Provide the (x, y) coordinate of the cell's center where the given text is located.  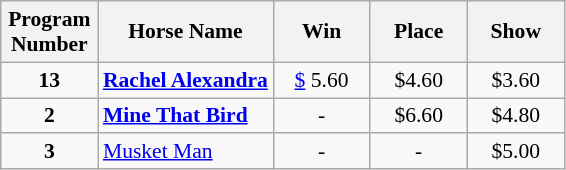
3 (50, 152)
Program Number (50, 32)
$5.00 (516, 152)
$3.60 (516, 80)
Place (418, 32)
2 (50, 116)
$6.60 (418, 116)
$4.60 (418, 80)
Musket Man (186, 152)
$ 5.60 (322, 80)
Win (322, 32)
Show (516, 32)
Rachel Alexandra (186, 80)
Horse Name (186, 32)
Mine That Bird (186, 116)
$4.80 (516, 116)
13 (50, 80)
